Return [x, y] of the center of cell containing provided text 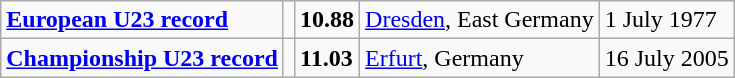
16 July 2005 [666, 58]
11.03 [326, 58]
Erfurt, Germany [480, 58]
European U23 record [142, 20]
Championship U23 record [142, 58]
10.88 [326, 20]
1 July 1977 [666, 20]
Dresden, East Germany [480, 20]
